From the cell containing the given text, extract its center point as [x, y] coordinate. 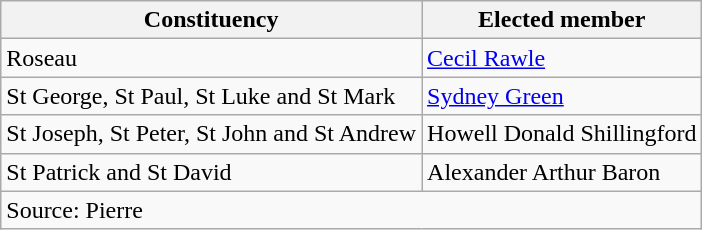
St Patrick and St David [212, 172]
Elected member [562, 20]
Alexander Arthur Baron [562, 172]
Cecil Rawle [562, 58]
Howell Donald Shillingford [562, 134]
St George, St Paul, St Luke and St Mark [212, 96]
Source: Pierre [352, 210]
Sydney Green [562, 96]
Constituency [212, 20]
Roseau [212, 58]
St Joseph, St Peter, St John and St Andrew [212, 134]
